Return the [x, y] coordinate for the center point of the cell that contains the specified text.  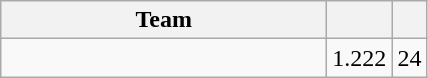
Team [164, 20]
24 [410, 58]
1.222 [360, 58]
